For the text-containing cell, return its midpoint in (X, Y) coordinate format. 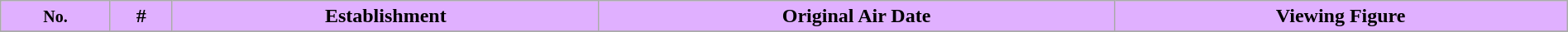
# (141, 16)
Original Air Date (857, 16)
Establishment (385, 16)
No. (55, 16)
Viewing Figure (1341, 16)
